Detect which cell encompasses the target text, then output its [x, y] center coordinate. 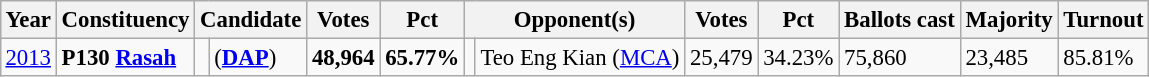
65.77% [422, 57]
48,964 [344, 57]
Constituency [125, 20]
(DAP) [258, 57]
Year [28, 20]
Teo Eng Kian (MCA) [580, 57]
23,485 [1009, 57]
Opponent(s) [574, 20]
25,479 [722, 57]
Turnout [1104, 20]
75,860 [900, 57]
Ballots cast [900, 20]
Candidate [251, 20]
85.81% [1104, 57]
34.23% [798, 57]
2013 [28, 57]
Majority [1009, 20]
P130 Rasah [125, 57]
